Identify which cell holds the provided text, then report its (X, Y) central coordinate. 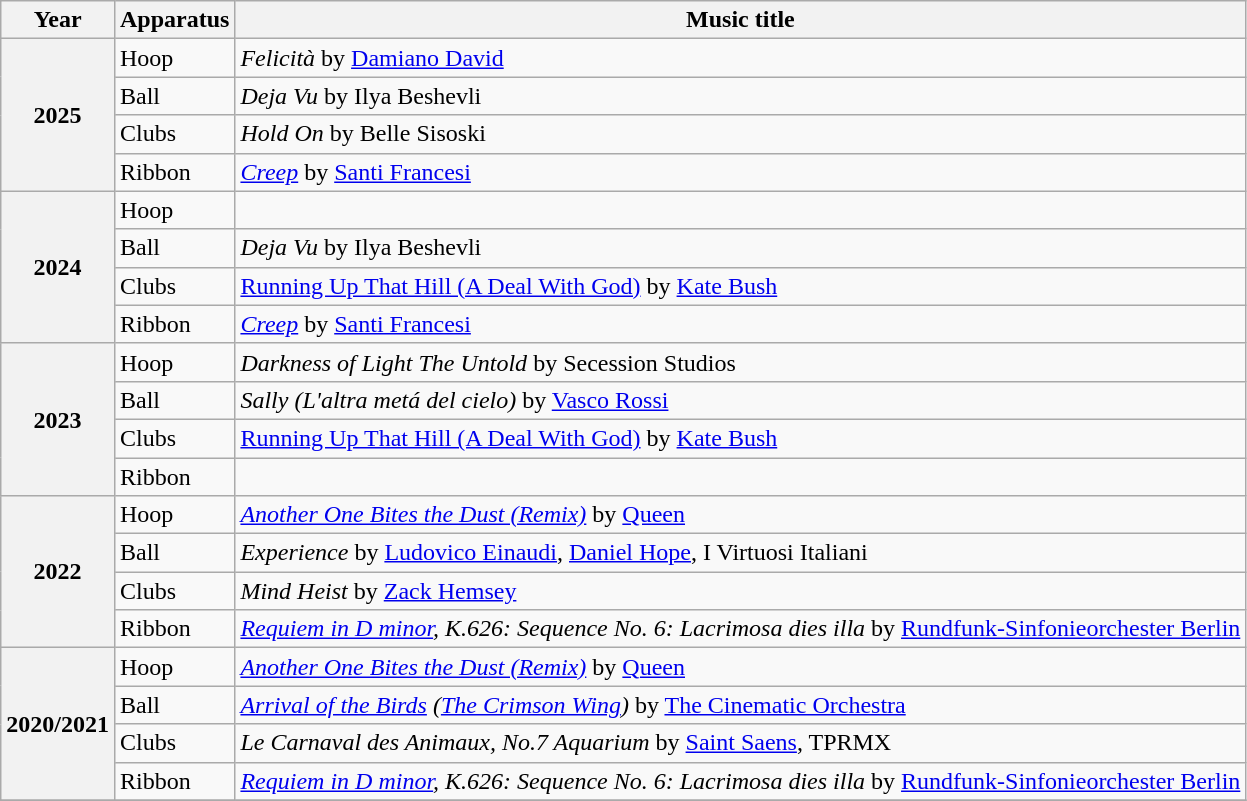
Arrival of the Birds (The Crimson Wing) by The Cinematic Orchestra (740, 705)
Sally (L'altra metá del cielo) by Vasco Rossi (740, 400)
2022 (58, 572)
2023 (58, 419)
Le Carnaval des Animaux, No.7 Aquarium by Saint Saens, TPRMX (740, 743)
2024 (58, 267)
Felicità by Damiano David (740, 58)
Apparatus (174, 20)
Experience by Ludovico Einaudi, Daniel Hope, I Virtuosi Italiani (740, 553)
Hold On by Belle Sisoski (740, 134)
2025 (58, 115)
Year (58, 20)
Music title (740, 20)
Mind Heist by Zack Hemsey (740, 591)
Darkness of Light The Untold by Secession Studios (740, 362)
2020/2021 (58, 724)
